Scan for the cell matching the given text and deliver its [x, y] coordinate at center. 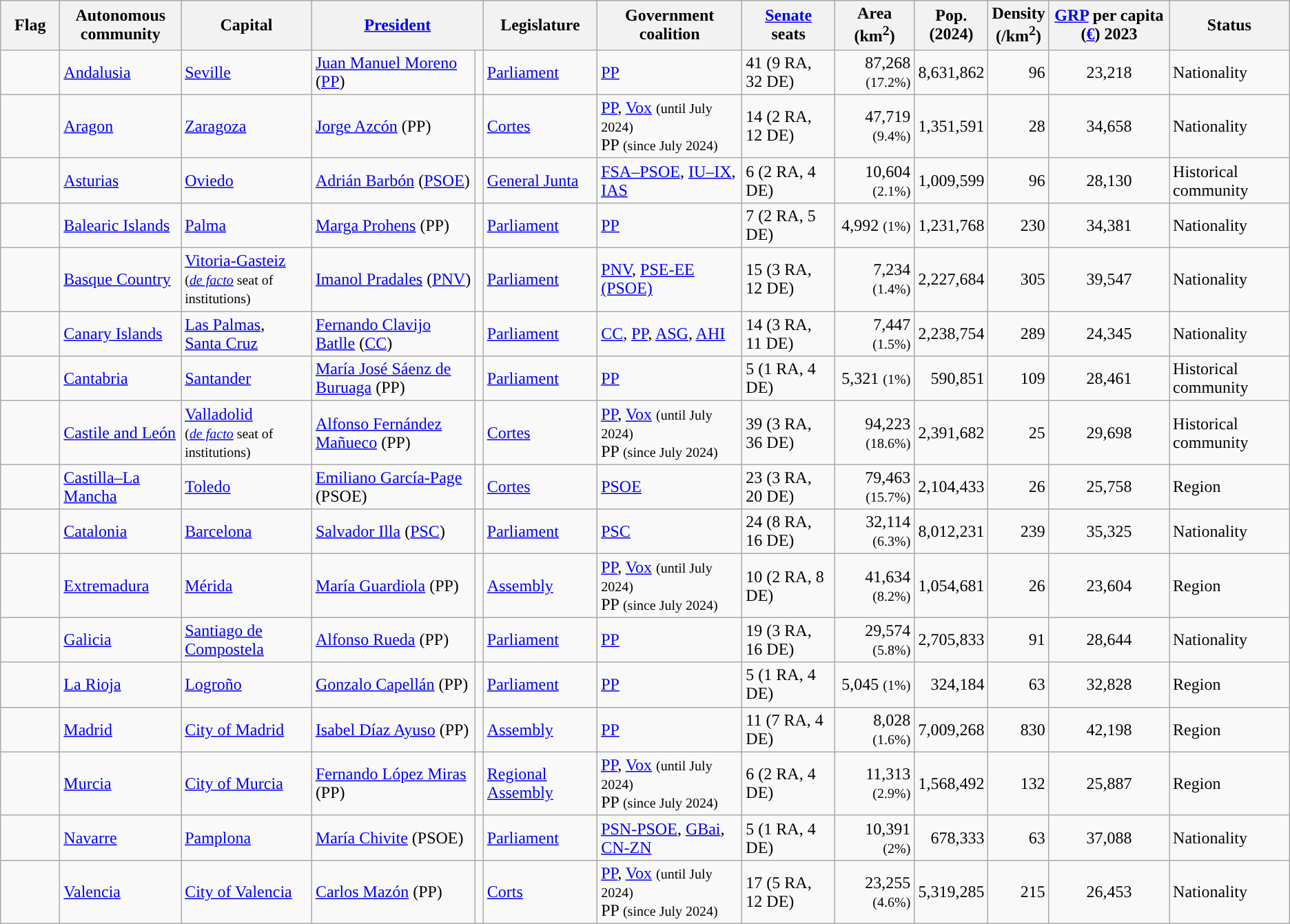
Mérida [247, 586]
Pamplona [247, 838]
28,461 [1109, 379]
24 (8 RA, 16 DE) [788, 532]
19 (3 RA, 16 DE) [788, 639]
GRP per capita (€) 2023 [1109, 25]
34,381 [1109, 225]
Corts [540, 892]
Emiliano García-Page (PSOE) [393, 486]
Logroño [247, 685]
PNV, PSE-EE (PSOE) [670, 280]
29,574 (5.8%) [875, 639]
230 [1018, 225]
Cantabria [121, 379]
Imanol Pradales (PNV) [393, 280]
1,568,492 [951, 783]
2,705,833 [951, 639]
7,447 (1.5%) [875, 333]
Canary Islands [121, 333]
Capital [247, 25]
41 (9 RA, 32 DE) [788, 72]
Flag [30, 25]
47,719 (9.4%) [875, 126]
María Chivite (PSOE) [393, 838]
Las Palmas,Santa Cruz [247, 333]
Jorge Azcón (PP) [393, 126]
215 [1018, 892]
Galicia [121, 639]
289 [1018, 333]
Area(km2) [875, 25]
10 (2 RA, 8 DE) [788, 586]
678,333 [951, 838]
2,227,684 [951, 280]
PSC [670, 532]
830 [1018, 729]
29,698 [1109, 433]
Salvador Illa (PSC) [393, 532]
Autonomouscommunity [121, 25]
11 (7 RA, 4 DE) [788, 729]
Barcelona [247, 532]
Carlos Mazón (PP) [393, 892]
8,012,231 [951, 532]
La Rioja [121, 685]
PSN-PSOE, GBai, CN-ZN [670, 838]
FSA–PSOE, IU–IX, IAS [670, 181]
23,604 [1109, 586]
24,345 [1109, 333]
Alfonso Fernández Mañueco (PP) [393, 433]
Balearic Islands [121, 225]
39,547 [1109, 280]
CC, PP, ASG, AHI [670, 333]
23 (3 RA, 20 DE) [788, 486]
8,631,862 [951, 72]
1,231,768 [951, 225]
Legislature [540, 25]
Asturias [121, 181]
23,255 (4.6%) [875, 892]
7 (2 RA, 5 DE) [788, 225]
City of Valencia [247, 892]
35,325 [1109, 532]
Oviedo [247, 181]
7,234 (1.4%) [875, 280]
87,268 (17.2%) [875, 72]
Zaragoza [247, 126]
324,184 [951, 685]
2,238,754 [951, 333]
Valladolid(de facto seat of institutions) [247, 433]
1,009,599 [951, 181]
Castile and León [121, 433]
109 [1018, 379]
4,992 (1%) [875, 225]
Density(/km2) [1018, 25]
14 (2 RA, 12 DE) [788, 126]
Alfonso Rueda (PP) [393, 639]
Valencia [121, 892]
239 [1018, 532]
Adrián Barbón (PSOE) [393, 181]
5,321 (1%) [875, 379]
7,009,268 [951, 729]
41,634 (8.2%) [875, 586]
Governmentcoalition [670, 25]
President [397, 25]
28,130 [1109, 181]
Isabel Díaz Ayuso (PP) [393, 729]
1,351,591 [951, 126]
Murcia [121, 783]
590,851 [951, 379]
Juan Manuel Moreno (PP) [393, 72]
39 (3 RA, 36 DE) [788, 433]
25 [1018, 433]
María José Sáenz de Buruaga (PP) [393, 379]
26,453 [1109, 892]
María Guardiola (PP) [393, 586]
Vitoria-Gasteiz(de facto seat of institutions) [247, 280]
8,028 (1.6%) [875, 729]
Santander [247, 379]
Marga Prohens (PP) [393, 225]
23,218 [1109, 72]
94,223 (18.6%) [875, 433]
Castilla–La Mancha [121, 486]
132 [1018, 783]
Catalonia [121, 532]
Madrid [121, 729]
10,604 (2.1%) [875, 181]
Status [1229, 25]
Fernando Clavijo Batlle (CC) [393, 333]
17 (5 RA, 12 DE) [788, 892]
General Junta [540, 181]
42,198 [1109, 729]
Basque Country [121, 280]
Senateseats [788, 25]
32,114 (6.3%) [875, 532]
Seville [247, 72]
Aragon [121, 126]
15 (3 RA, 12 DE) [788, 280]
Gonzalo Capellán (PP) [393, 685]
10,391 (2%) [875, 838]
5,045 (1%) [875, 685]
Navarre [121, 838]
25,758 [1109, 486]
Andalusia [121, 72]
Palma [247, 225]
1,054,681 [951, 586]
11,313 (2.9%) [875, 783]
2,391,682 [951, 433]
5,319,285 [951, 892]
28,644 [1109, 639]
Santiago de Compostela [247, 639]
91 [1018, 639]
34,658 [1109, 126]
Toledo [247, 486]
PSOE [670, 486]
32,828 [1109, 685]
79,463 (15.7%) [875, 486]
28 [1018, 126]
City of Murcia [247, 783]
14 (3 RA, 11 DE) [788, 333]
Regional Assembly [540, 783]
Extremadura [121, 586]
City of Madrid [247, 729]
25,887 [1109, 783]
305 [1018, 280]
2,104,433 [951, 486]
Fernando López Miras (PP) [393, 783]
Pop.(2024) [951, 25]
37,088 [1109, 838]
